Scan for the cell matching the given text and deliver its [X, Y] coordinate at center. 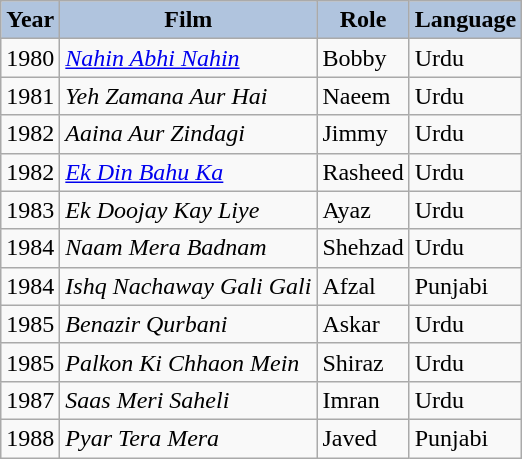
Role [363, 20]
Javed [363, 438]
Ek Doojay Kay Liye [188, 210]
1987 [30, 400]
Naeem [363, 96]
Nahin Abhi Nahin [188, 58]
Ayaz [363, 210]
Benazir Qurbani [188, 324]
Ek Din Bahu Ka [188, 172]
Aaina Aur Zindagi [188, 134]
Afzal [363, 286]
Palkon Ki Chhaon Mein [188, 362]
Imran [363, 400]
1981 [30, 96]
Rasheed [363, 172]
Pyar Tera Mera [188, 438]
Bobby [363, 58]
Askar [363, 324]
Ishq Nachaway Gali Gali [188, 286]
1980 [30, 58]
Yeh Zamana Aur Hai [188, 96]
Saas Meri Saheli [188, 400]
Year [30, 20]
Shiraz [363, 362]
Jimmy [363, 134]
Naam Mera Badnam [188, 248]
Film [188, 20]
Language [465, 20]
1988 [30, 438]
Shehzad [363, 248]
1983 [30, 210]
